Scan for the cell matching the given text and deliver its [X, Y] coordinate at center. 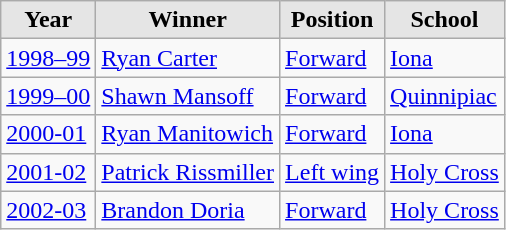
Ryan Carter [188, 58]
Year [48, 20]
Winner [188, 20]
Ryan Manitowich [188, 134]
2002-03 [48, 210]
Shawn Mansoff [188, 96]
Quinnipiac [445, 96]
2000-01 [48, 134]
2001-02 [48, 172]
1998–99 [48, 58]
Patrick Rissmiller [188, 172]
1999–00 [48, 96]
Position [332, 20]
School [445, 20]
Left wing [332, 172]
Brandon Doria [188, 210]
